Extract the [x, y] coordinate from the center of the cell holding the provided text.  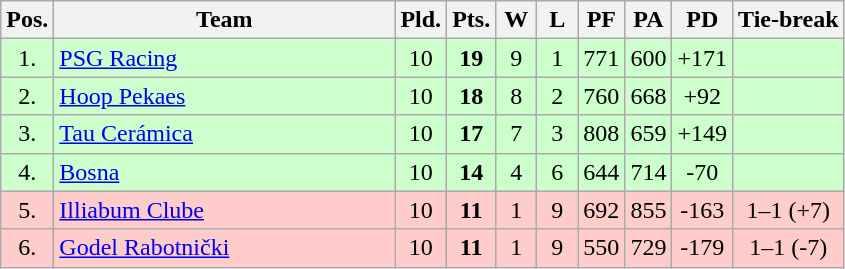
7 [516, 134]
18 [472, 96]
Illiabum Clube [224, 210]
Tie-break [789, 20]
659 [648, 134]
550 [602, 248]
PA [648, 20]
Team [224, 20]
+92 [702, 96]
Hoop Pekaes [224, 96]
Tau Cerámica [224, 134]
L [558, 20]
Pos. [28, 20]
855 [648, 210]
+149 [702, 134]
+171 [702, 58]
8 [516, 96]
6 [558, 172]
600 [648, 58]
692 [602, 210]
17 [472, 134]
PD [702, 20]
714 [648, 172]
Pts. [472, 20]
1–1 (-7) [789, 248]
19 [472, 58]
PF [602, 20]
-70 [702, 172]
4. [28, 172]
771 [602, 58]
PSG Racing [224, 58]
2 [558, 96]
2. [28, 96]
-163 [702, 210]
1–1 (+7) [789, 210]
6. [28, 248]
14 [472, 172]
5. [28, 210]
3. [28, 134]
W [516, 20]
Pld. [421, 20]
644 [602, 172]
4 [516, 172]
808 [602, 134]
668 [648, 96]
3 [558, 134]
Godel Rabotnički [224, 248]
1. [28, 58]
-179 [702, 248]
760 [602, 96]
729 [648, 248]
Bosna [224, 172]
